Pinpoint the cell where the given text exists, returning its [X, Y] midpoint coordinate. 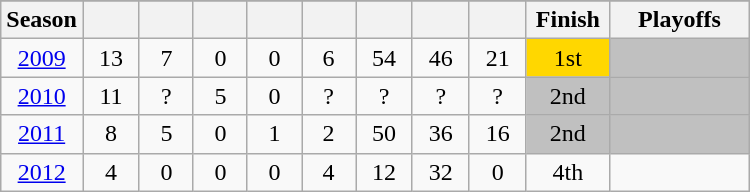
36 [440, 134]
2010 [42, 96]
16 [498, 134]
4th [568, 172]
50 [384, 134]
2 [329, 134]
7 [166, 58]
54 [384, 58]
Season [42, 20]
21 [498, 58]
1st [568, 58]
2009 [42, 58]
Finish [568, 20]
2011 [42, 134]
32 [440, 172]
8 [110, 134]
2012 [42, 172]
11 [110, 96]
13 [110, 58]
1 [274, 134]
12 [384, 172]
46 [440, 58]
6 [329, 58]
Playoffs [680, 20]
